Scan for the cell matching the given text and deliver its [X, Y] coordinate at center. 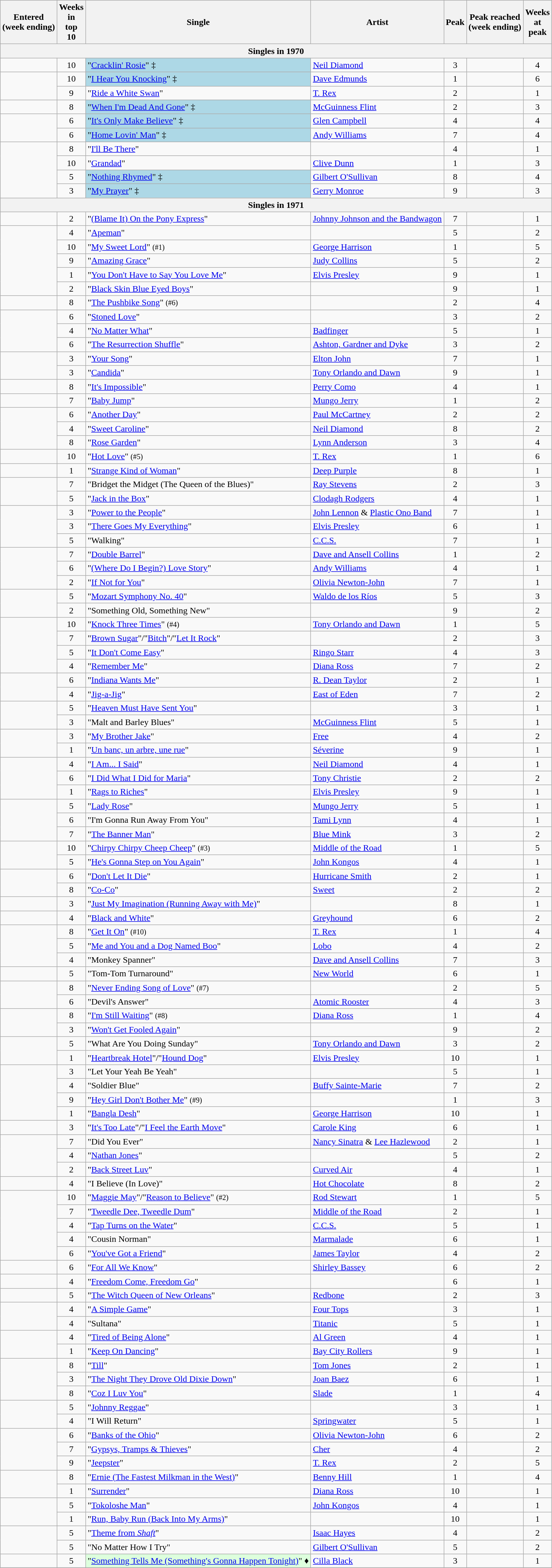
"Your Song" [198, 358]
"Just My Imagination (Running Away with Me)" [198, 904]
Al Green [377, 1337]
"Coz I Luv You" [198, 1393]
Clodagh Rodgers [377, 498]
Carole King [377, 1128]
Johnny Johnson and the Bandwagon [377, 219]
"Nothing Rhymed" ‡ [198, 177]
"It Don't Come Easy" [198, 652]
"Brown Sugar"/"Bitch"/"Let It Rock" [198, 638]
"Power to the People" [198, 512]
"The Banner Man" [198, 834]
"The Pushbike Song" (#6) [198, 303]
Curved Air [377, 1169]
Greyhound [377, 918]
"Heartbreak Hotel"/"Hound Dog" [198, 1057]
Slade [377, 1393]
Redbone [377, 1295]
Singles in 1970 [276, 51]
Clive Dunn [377, 163]
Ringo Starr [377, 652]
Titanic [377, 1323]
Isaac Hayes [377, 1533]
Artist [377, 22]
"The Resurrection Shuffle" [198, 345]
"Rags to Riches" [198, 792]
"My Prayer" ‡ [198, 191]
Paul McCartney [377, 414]
Weeksintop10 [71, 22]
"He's Gonna Step on You Again" [198, 862]
Joan Baez [377, 1379]
Ashton, Gardner and Dyke [377, 345]
"Something Tells Me (Something's Gonna Happen Tonight)" ♦ [198, 1561]
"You Don't Have to Say You Love Me" [198, 275]
"For All We Know" [198, 1267]
Four Tops [377, 1309]
"Tap Turns on the Water" [198, 1225]
Cilla Black [377, 1561]
"Don't Let It Die" [198, 876]
"No Matter What" [198, 331]
"Chirpy Chirpy Cheep Cheep" (#3) [198, 848]
"(Where Do I Begin?) Love Story" [198, 568]
Single [198, 22]
Ray Stevens [377, 484]
"Double Barrel" [198, 554]
"Cracklin' Rosie" ‡ [198, 65]
"Amazing Grace" [198, 261]
James Taylor [377, 1253]
"Heaven Must Have Sent You" [198, 708]
"If Not for You" [198, 582]
Lobo [377, 946]
"Co-Co" [198, 890]
"Rose Garden" [198, 443]
Weeksatpeak [538, 22]
"(Blame It) On the Pony Express" [198, 219]
Perry Como [377, 386]
"I'll Be There" [198, 149]
"Baby Jump" [198, 400]
Séverine [377, 750]
"Remember Me" [198, 666]
"Black Skin Blue Eyed Boys" [198, 289]
Tony Christie [377, 778]
"Tweedle Dee, Tweedle Dum" [198, 1211]
John Lennon & Plastic Ono Band [377, 512]
Peak [455, 22]
"Lady Rose" [198, 806]
"It's Only Make Believe" ‡ [198, 121]
"Jig-a-Jig" [198, 694]
"Indiana Wants Me" [198, 680]
Singles in 1971 [276, 205]
"There Goes My Everything" [198, 526]
Benny Hill [377, 1477]
"Back Street Luv" [198, 1169]
"Johnny Reggae" [198, 1407]
"Till" [198, 1365]
"Run, Baby Run (Back Into My Arms)" [198, 1519]
"Ernie (The Fastest Milkman in the West)" [198, 1477]
"Devil's Answer" [198, 1002]
"Another Day" [198, 414]
"I'm Still Waiting" (#8) [198, 1016]
"Let Your Yeah Be Yeah" [198, 1071]
"Malt and Barley Blues" [198, 722]
Deep Purple [377, 471]
"The Witch Queen of New Orleans" [198, 1295]
"Candida" [198, 372]
Buffy Sainte-Marie [377, 1085]
Entered(week ending) [29, 22]
"Something Old, Something New" [198, 610]
"Black and White" [198, 918]
Nancy Sinatra & Lee Hazlewood [377, 1142]
Marmalade [377, 1239]
Springwater [377, 1421]
East of Eden [377, 694]
"Sultana" [198, 1323]
"I Hear You Knocking" ‡ [198, 79]
"Gypsys, Tramps & Thieves" [198, 1449]
"When I'm Dead And Gone" ‡ [198, 107]
"What Are You Doing Sunday" [198, 1043]
"Theme from Shaft" [198, 1533]
Judy Collins [377, 261]
"A Simple Game" [198, 1309]
Gerry Monroe [377, 191]
Hot Chocolate [377, 1183]
"I Am... I Said" [198, 764]
"My Brother Jake" [198, 736]
Tom Jones [377, 1365]
"Tokoloshe Man" [198, 1505]
Blue Mink [377, 834]
Rod Stewart [377, 1197]
"Banks of the Ohio" [198, 1435]
"Keep On Dancing" [198, 1351]
"Bangla Desh" [198, 1114]
Free [377, 736]
"Ride a White Swan" [198, 93]
"Walking" [198, 540]
"Knock Three Times" (#4) [198, 624]
"Tired of Being Alone" [198, 1337]
Elton John [377, 358]
"My Sweet Lord" (#1) [198, 247]
Hurricane Smith [377, 876]
"The Night They Drove Old Dixie Down" [198, 1379]
Bay City Rollers [377, 1351]
Atomic Rooster [377, 1002]
"Hot Love" (#5) [198, 457]
Glen Campbell [377, 121]
"I'm Gonna Run Away From You" [198, 820]
"Apeman" [198, 233]
"Get It On" (#10) [198, 932]
Dave Edmunds [377, 79]
"Never Ending Song of Love" (#7) [198, 988]
New World [377, 974]
"Freedom Come, Freedom Go" [198, 1281]
"Did You Ever" [198, 1142]
"Bridget the Midget (The Queen of the Blues)" [198, 484]
"I Will Return" [198, 1421]
Tami Lynn [377, 820]
Lynn Anderson [377, 443]
"Jack in the Box" [198, 498]
R. Dean Taylor [377, 680]
Peak reached(week ending) [495, 22]
"Tom-Tom Turnaround" [198, 974]
"I Did What I Did for Maria" [198, 778]
"Un banc, un arbre, une rue" [198, 750]
"Won't Get Fooled Again" [198, 1030]
Sweet [377, 890]
"Maggie May"/"Reason to Believe" (#2) [198, 1197]
"It's Impossible" [198, 386]
"Nathan Jones" [198, 1156]
"Soldier Blue" [198, 1085]
"Surrender" [198, 1491]
Shirley Bassey [377, 1267]
"Jeepster" [198, 1463]
"Mozart Symphony No. 40" [198, 596]
"Home Lovin' Man" ‡ [198, 135]
"Strange Kind of Woman" [198, 471]
"Cousin Norman" [198, 1239]
"Hey Girl Don't Bother Me" (#9) [198, 1099]
"Grandad" [198, 163]
"No Matter How I Try" [198, 1547]
Cher [377, 1449]
"You've Got a Friend" [198, 1253]
"Stoned Love" [198, 317]
"Sweet Caroline" [198, 429]
"I Believe (In Love)" [198, 1183]
Waldo de los Ríos [377, 596]
"It's Too Late"/"I Feel the Earth Move" [198, 1128]
"Me and You and a Dog Named Boo" [198, 946]
"Monkey Spanner" [198, 960]
Badfinger [377, 331]
